Capture the cell that displays the provided text and extract its [x, y] central coordinate. 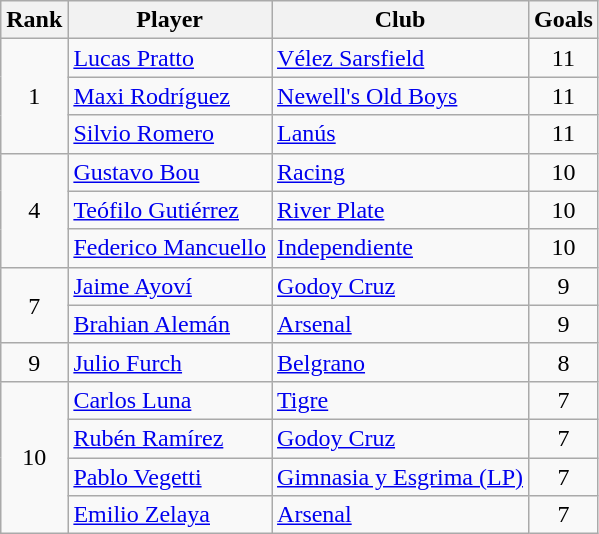
Jaime Ayoví [170, 286]
Tigre [400, 400]
Rubén Ramírez [170, 438]
Rank [34, 20]
4 [34, 210]
Silvio Romero [170, 134]
Teófilo Gutiérrez [170, 210]
Gimnasia y Esgrima (LP) [400, 477]
Federico Mancuello [170, 248]
River Plate [400, 210]
Club [400, 20]
Pablo Vegetti [170, 477]
Player [170, 20]
Belgrano [400, 362]
Independiente [400, 248]
Lanús [400, 134]
Julio Furch [170, 362]
Gustavo Bou [170, 172]
Brahian Alemán [170, 324]
Newell's Old Boys [400, 96]
Goals [564, 20]
Emilio Zelaya [170, 515]
Racing [400, 172]
Vélez Sarsfield [400, 58]
8 [564, 362]
Carlos Luna [170, 400]
1 [34, 96]
Maxi Rodríguez [170, 96]
Lucas Pratto [170, 58]
